Locate the cell with the specified text and output its [x, y] center coordinate. 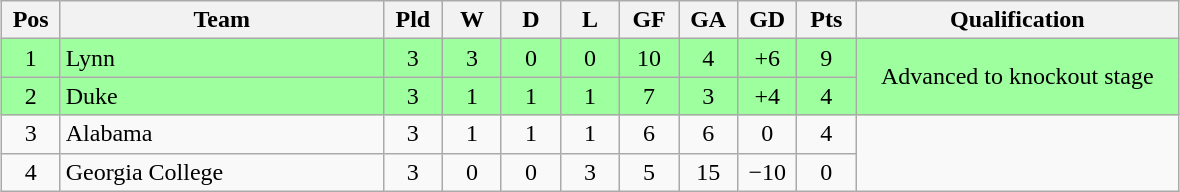
Lynn [222, 58]
Duke [222, 96]
D [530, 20]
10 [650, 58]
Georgia College [222, 172]
7 [650, 96]
+4 [768, 96]
Alabama [222, 134]
Advanced to knockout stage [1018, 77]
L [590, 20]
Pos [30, 20]
−10 [768, 172]
Pts [826, 20]
Qualification [1018, 20]
2 [30, 96]
GD [768, 20]
5 [650, 172]
15 [708, 172]
W [472, 20]
9 [826, 58]
GF [650, 20]
Team [222, 20]
+6 [768, 58]
GA [708, 20]
Pld [412, 20]
